For the text-containing cell, return its midpoint in [X, Y] coordinate format. 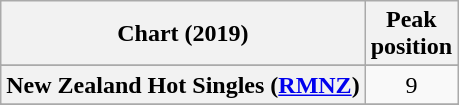
Peakposition [411, 34]
New Zealand Hot Singles (RMNZ) [183, 85]
Chart (2019) [183, 34]
9 [411, 85]
